Pinpoint the cell where the given text exists, returning its [x, y] midpoint coordinate. 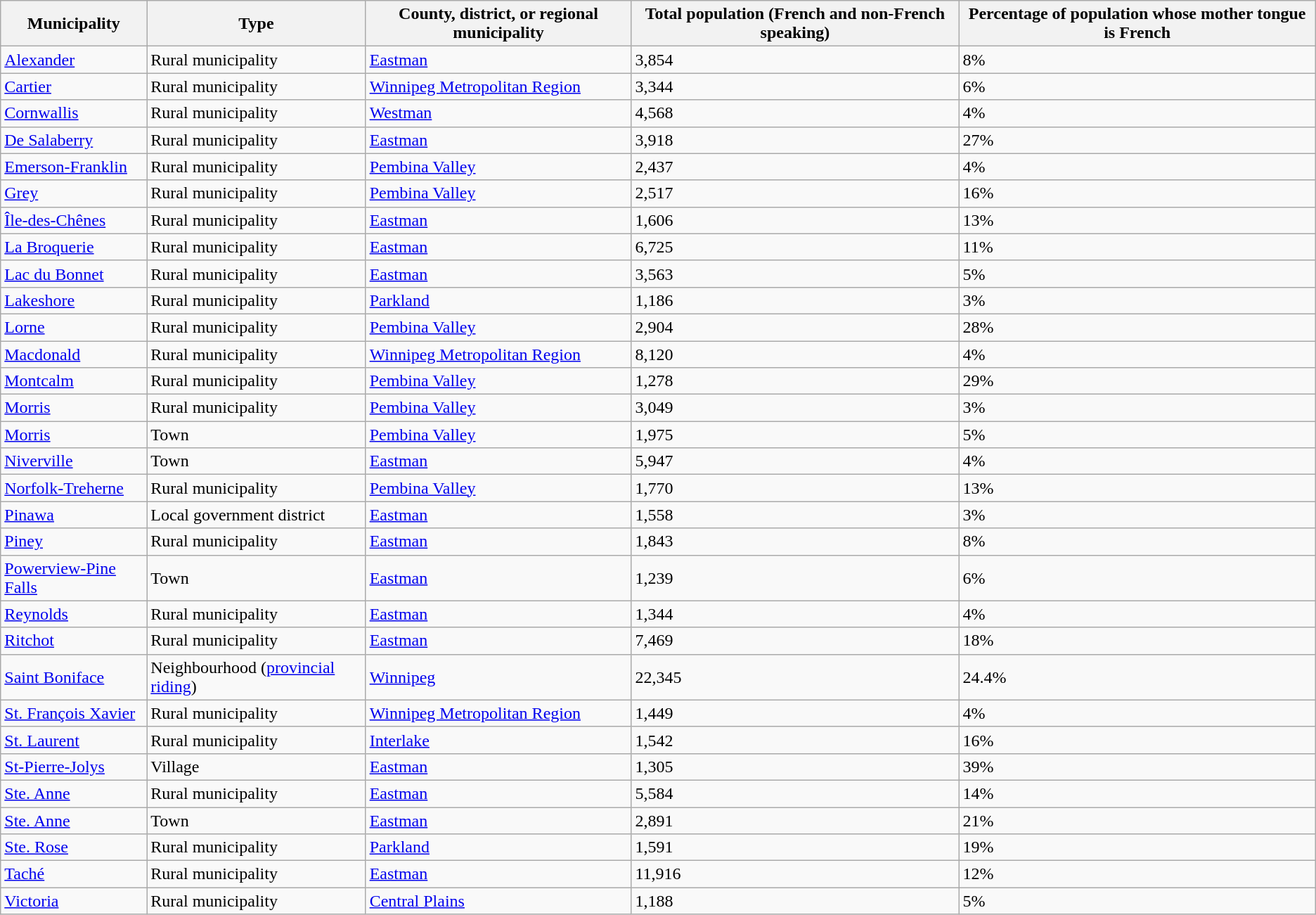
39% [1137, 767]
2,437 [795, 167]
St-Pierre-Jolys [74, 767]
22,345 [795, 677]
5,584 [795, 793]
Niverville [74, 461]
28% [1137, 327]
Central Plains [498, 901]
1,344 [795, 614]
19% [1137, 847]
Reynolds [74, 614]
Village [256, 767]
4,568 [795, 113]
5,947 [795, 461]
11,916 [795, 874]
De Salaberry [74, 140]
1,770 [795, 488]
1,975 [795, 435]
1,606 [795, 220]
Percentage of population whose mother tongue is French [1137, 24]
Grey [74, 193]
3,563 [795, 274]
Montcalm [74, 381]
14% [1137, 793]
1,188 [795, 901]
1,278 [795, 381]
1,239 [795, 578]
3,918 [795, 140]
27% [1137, 140]
Westman [498, 113]
Lac du Bonnet [74, 274]
County, district, or regional municipality [498, 24]
Neighbourhood (provincial riding) [256, 677]
18% [1137, 641]
Piney [74, 542]
Taché [74, 874]
Victoria [74, 901]
La Broquerie [74, 247]
Emerson-Franklin [74, 167]
Lakeshore [74, 300]
Cornwallis [74, 113]
Ste. Rose [74, 847]
1,542 [795, 740]
Type [256, 24]
St. François Xavier [74, 713]
1,305 [795, 767]
St. Laurent [74, 740]
Macdonald [74, 354]
2,517 [795, 193]
Interlake [498, 740]
1,186 [795, 300]
Municipality [74, 24]
Île-des-Chênes [74, 220]
Lorne [74, 327]
7,469 [795, 641]
2,891 [795, 821]
3,049 [795, 408]
29% [1137, 381]
Winnipeg [498, 677]
3,854 [795, 60]
21% [1137, 821]
Cartier [74, 87]
11% [1137, 247]
Powerview-Pine Falls [74, 578]
Pinawa [74, 515]
6,725 [795, 247]
24.4% [1137, 677]
Total population (French and non-French speaking) [795, 24]
Local government district [256, 515]
8,120 [795, 354]
1,558 [795, 515]
2,904 [795, 327]
1,591 [795, 847]
Ritchot [74, 641]
1,449 [795, 713]
Saint Boniface [74, 677]
Norfolk-Treherne [74, 488]
Alexander [74, 60]
3,344 [795, 87]
1,843 [795, 542]
12% [1137, 874]
